Locate the cell with the specified text and output its [X, Y] center coordinate. 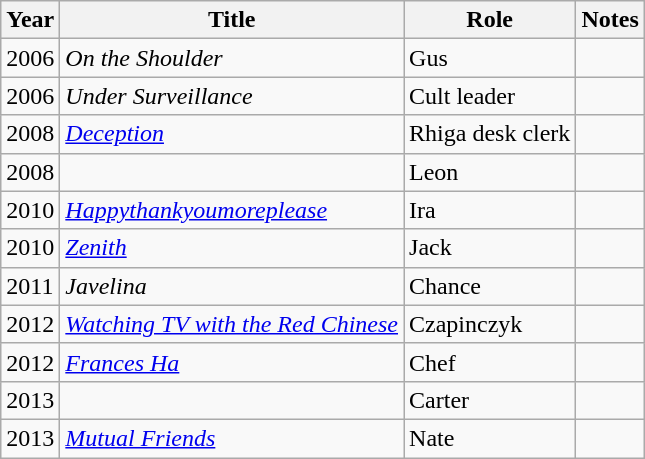
Frances Ha [232, 362]
Jack [490, 248]
Zenith [232, 248]
Ira [490, 210]
Happythankyoumoreplease [232, 210]
Watching TV with the Red Chinese [232, 324]
On the Shoulder [232, 58]
Role [490, 20]
Nate [490, 438]
Deception [232, 134]
Carter [490, 400]
Cult leader [490, 96]
Javelina [232, 286]
Rhiga desk clerk [490, 134]
2011 [30, 286]
Leon [490, 172]
Czapinczyk [490, 324]
Mutual Friends [232, 438]
Chef [490, 362]
Notes [610, 20]
Gus [490, 58]
Year [30, 20]
Under Surveillance [232, 96]
Title [232, 20]
Chance [490, 286]
